For the text-containing cell, return its midpoint in (x, y) coordinate format. 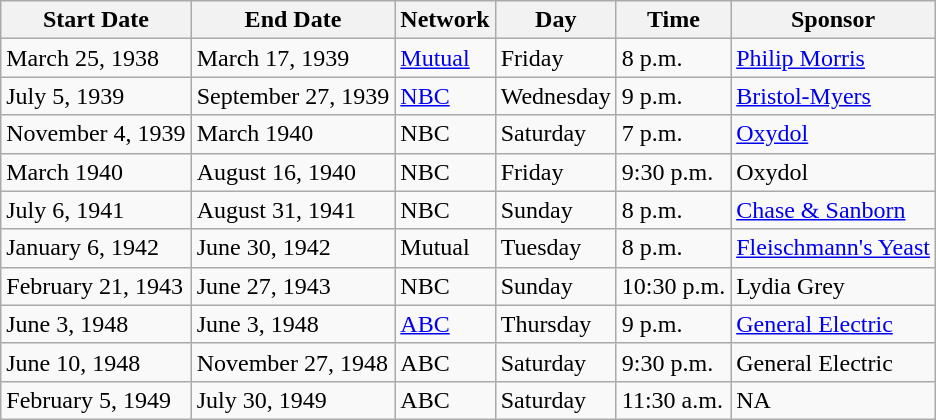
Network (445, 20)
10:30 p.m. (673, 286)
7 p.m. (673, 134)
November 27, 1948 (293, 362)
Chase & Sanborn (834, 210)
July 6, 1941 (96, 210)
June 10, 1948 (96, 362)
11:30 a.m. (673, 400)
January 6, 1942 (96, 248)
November 4, 1939 (96, 134)
Lydia Grey (834, 286)
July 30, 1949 (293, 400)
February 21, 1943 (96, 286)
Thursday (556, 324)
Start Date (96, 20)
Wednesday (556, 96)
Bristol-Myers (834, 96)
Sponsor (834, 20)
July 5, 1939 (96, 96)
February 5, 1949 (96, 400)
June 30, 1942 (293, 248)
Day (556, 20)
Time (673, 20)
August 31, 1941 (293, 210)
Fleischmann's Yeast (834, 248)
March 25, 1938 (96, 58)
June 27, 1943 (293, 286)
August 16, 1940 (293, 172)
End Date (293, 20)
Philip Morris (834, 58)
Tuesday (556, 248)
NA (834, 400)
September 27, 1939 (293, 96)
March 17, 1939 (293, 58)
